Detect which cell encompasses the target text, then output its (x, y) center coordinate. 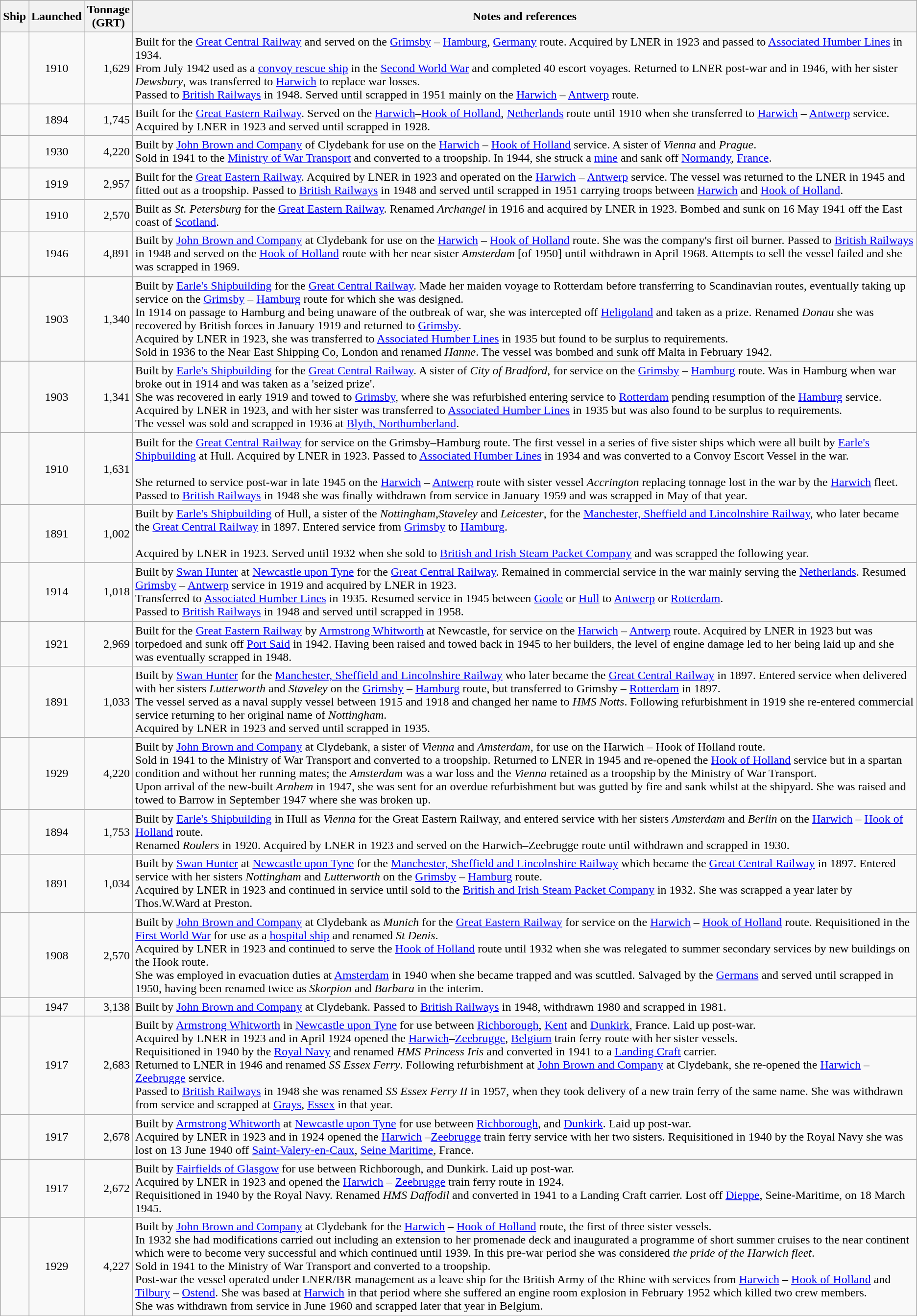
1,629 (108, 68)
3,138 (108, 1007)
1921 (57, 644)
2,683 (108, 1065)
2,969 (108, 644)
1,033 (108, 702)
Launched (57, 17)
1,002 (108, 533)
1946 (57, 254)
4,227 (108, 1267)
1,034 (108, 884)
1,340 (108, 318)
1,745 (108, 120)
1914 (57, 592)
1,631 (108, 468)
1919 (57, 183)
1947 (57, 1007)
1930 (57, 152)
4,891 (108, 254)
2,957 (108, 183)
Built by John Brown and Company at Clydebank. Passed to British Railways in 1948, withdrawn 1980 and scrapped in 1981. (525, 1007)
1908 (57, 955)
2,678 (108, 1137)
Notes and references (525, 17)
1,753 (108, 832)
Tonnage(GRT) (108, 17)
2,672 (108, 1189)
1,018 (108, 592)
1,341 (108, 397)
Ship (15, 17)
